Pinpoint the cell where the given text exists, returning its (x, y) midpoint coordinate. 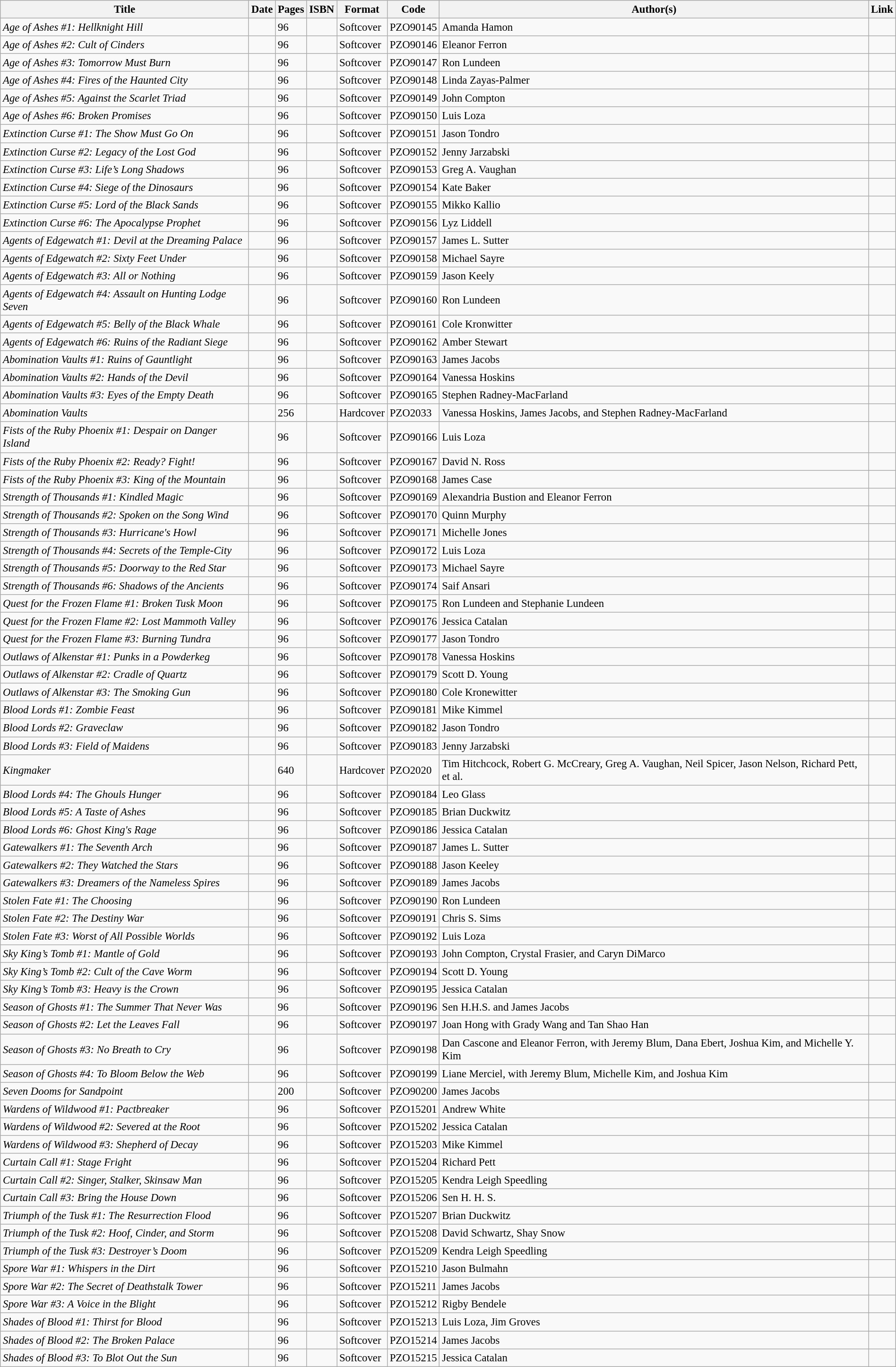
Abomination Vaults (125, 413)
Age of Ashes #3: Tomorrow Must Burn (125, 63)
PZO15206 (413, 1198)
PZO90200 (413, 1091)
Age of Ashes #1: Hellknight Hill (125, 27)
PZO90161 (413, 324)
Sen H.H.S. and James Jacobs (654, 1007)
Tim Hitchcock, Robert G. McCreary, Greg A. Vaughan, Neil Spicer, Jason Nelson, Richard Pett, et al. (654, 770)
PZO90176 (413, 622)
Eleanor Ferron (654, 45)
Richard Pett (654, 1162)
Extinction Curse #3: Life’s Long Shadows (125, 169)
Format (362, 9)
PZO90158 (413, 258)
PZO90168 (413, 479)
PZO90163 (413, 360)
Outlaws of Alkenstar #3: The Smoking Gun (125, 692)
Sen H. H. S. (654, 1198)
PZO90154 (413, 187)
Quest for the Frozen Flame #2: Lost Mammoth Valley (125, 622)
PZO90177 (413, 639)
PZO90192 (413, 936)
Extinction Curse #6: The Apocalypse Prophet (125, 223)
Triumph of the Tusk #3: Destroyer’s Doom (125, 1251)
Shades of Blood #2: The Broken Palace (125, 1340)
Michelle Jones (654, 533)
Pages (291, 9)
Blood Lords #6: Ghost King's Rage (125, 830)
Amber Stewart (654, 342)
Link (882, 9)
Extinction Curse #2: Legacy of the Lost God (125, 152)
Triumph of the Tusk #2: Hoof, Cinder, and Storm (125, 1233)
PZO90183 (413, 746)
PZO90173 (413, 568)
Agents of Edgewatch #1: Devil at the Dreaming Palace (125, 241)
PZO90159 (413, 276)
PZO15213 (413, 1322)
Agents of Edgewatch #6: Ruins of the Radiant Siege (125, 342)
PZO90164 (413, 378)
Abomination Vaults #3: Eyes of the Empty Death (125, 395)
Stephen Radney-MacFarland (654, 395)
Vanessa Hoskins, James Jacobs, and Stephen Radney-MacFarland (654, 413)
Alexandria Bustion and Eleanor Ferron (654, 497)
Gatewalkers #3: Dreamers of the Nameless Spires (125, 883)
PZO90180 (413, 692)
PZO2020 (413, 770)
Outlaws of Alkenstar #2: Cradle of Quartz (125, 675)
Luis Loza, Jim Groves (654, 1322)
Linda Zayas-Palmer (654, 80)
PZO15207 (413, 1216)
Outlaws of Alkenstar #1: Punks in a Powderkeg (125, 657)
Season of Ghosts #3: No Breath to Cry (125, 1049)
PZO90153 (413, 169)
PZO90189 (413, 883)
PZO90193 (413, 954)
PZO90165 (413, 395)
PZO15212 (413, 1304)
PZO90171 (413, 533)
PZO15208 (413, 1233)
PZO15203 (413, 1144)
Sky King’s Tomb #1: Mantle of Gold (125, 954)
PZO90152 (413, 152)
Date (262, 9)
Stolen Fate #3: Worst of All Possible Worlds (125, 936)
Quinn Murphy (654, 515)
PZO90186 (413, 830)
Quest for the Frozen Flame #1: Broken Tusk Moon (125, 604)
PZO90147 (413, 63)
Liane Merciel, with Jeremy Blum, Michelle Kim, and Joshua Kim (654, 1073)
PZO90199 (413, 1073)
Sky King’s Tomb #3: Heavy is the Crown (125, 989)
Strength of Thousands #2: Spoken on the Song Wind (125, 515)
Agents of Edgewatch #5: Belly of the Black Whale (125, 324)
Strength of Thousands #1: Kindled Magic (125, 497)
PZO90195 (413, 989)
Rigby Bendele (654, 1304)
Curtain Call #1: Stage Fright (125, 1162)
Leo Glass (654, 794)
Fists of the Ruby Phoenix #1: Despair on Danger Island (125, 438)
PZO90178 (413, 657)
Triumph of the Tusk #1: The Resurrection Flood (125, 1216)
Code (413, 9)
PZO90170 (413, 515)
Extinction Curse #1: The Show Must Go On (125, 134)
Wardens of Wildwood #3: Shepherd of Decay (125, 1144)
Blood Lords #3: Field of Maidens (125, 746)
PZO90184 (413, 794)
PZO90187 (413, 848)
PZO90174 (413, 586)
PZO90198 (413, 1049)
PZO15205 (413, 1180)
Wardens of Wildwood #2: Severed at the Root (125, 1127)
Title (125, 9)
Cole Kronwitter (654, 324)
Season of Ghosts #4: To Bloom Below the Web (125, 1073)
Strength of Thousands #5: Doorway to the Red Star (125, 568)
Curtain Call #3: Bring the House Down (125, 1198)
PZO15202 (413, 1127)
Blood Lords #1: Zombie Feast (125, 710)
Author(s) (654, 9)
PZO90156 (413, 223)
Spore War #3: A Voice in the Blight (125, 1304)
PZO90172 (413, 550)
Agents of Edgewatch #4: Assault on Hunting Lodge Seven (125, 300)
Fists of the Ruby Phoenix #3: King of the Mountain (125, 479)
John Compton, Crystal Frasier, and Caryn DiMarco (654, 954)
Extinction Curse #4: Siege of the Dinosaurs (125, 187)
256 (291, 413)
Sky King’s Tomb #2: Cult of the Cave Worm (125, 972)
PZO90175 (413, 604)
Age of Ashes #2: Cult of Cinders (125, 45)
Mikko Kallio (654, 205)
PZO90167 (413, 461)
Kingmaker (125, 770)
PZO90166 (413, 438)
James Case (654, 479)
Blood Lords #2: Graveclaw (125, 728)
Agents of Edgewatch #2: Sixty Feet Under (125, 258)
Seven Dooms for Sandpoint (125, 1091)
Abomination Vaults #1: Ruins of Gauntlight (125, 360)
Greg A. Vaughan (654, 169)
Shades of Blood #1: Thirst for Blood (125, 1322)
ISBN (322, 9)
Ron Lundeen and Stephanie Lundeen (654, 604)
PZO15210 (413, 1269)
Age of Ashes #6: Broken Promises (125, 116)
PZO15209 (413, 1251)
PZO90190 (413, 900)
640 (291, 770)
Strength of Thousands #4: Secrets of the Temple-City (125, 550)
Gatewalkers #2: They Watched the Stars (125, 865)
PZO90191 (413, 918)
Gatewalkers #1: The Seventh Arch (125, 848)
Age of Ashes #5: Against the Scarlet Triad (125, 98)
PZO90188 (413, 865)
PZO90151 (413, 134)
Stolen Fate #1: The Choosing (125, 900)
Strength of Thousands #3: Hurricane's Howl (125, 533)
Jason Bulmahn (654, 1269)
Spore War #2: The Secret of Deathstalk Tower (125, 1287)
PZO90196 (413, 1007)
Dan Cascone and Eleanor Ferron, with Jeremy Blum, Dana Ebert, Joshua Kim, and Michelle Y. Kim (654, 1049)
Wardens of Wildwood #1: Pactbreaker (125, 1109)
Agents of Edgewatch #3: All or Nothing (125, 276)
PZO90145 (413, 27)
Cole Kronewitter (654, 692)
PZO90157 (413, 241)
PZO90169 (413, 497)
Season of Ghosts #1: The Summer That Never Was (125, 1007)
Joan Hong with Grady Wang and Tan Shao Han (654, 1025)
PZO90160 (413, 300)
Kate Baker (654, 187)
PZO15211 (413, 1287)
PZO90155 (413, 205)
John Compton (654, 98)
Jason Keeley (654, 865)
Extinction Curse #5: Lord of the Black Sands (125, 205)
PZO15215 (413, 1358)
Age of Ashes #4: Fires of the Haunted City (125, 80)
200 (291, 1091)
PZO90150 (413, 116)
Jason Keely (654, 276)
PZO90162 (413, 342)
Amanda Hamon (654, 27)
PZO90179 (413, 675)
Season of Ghosts #2: Let the Leaves Fall (125, 1025)
Strength of Thousands #6: Shadows of the Ancients (125, 586)
David Schwartz, Shay Snow (654, 1233)
Stolen Fate #2: The Destiny War (125, 918)
Abomination Vaults #2: Hands of the Devil (125, 378)
Blood Lords #5: A Taste of Ashes (125, 812)
PZO90181 (413, 710)
PZO90197 (413, 1025)
Saif Ansari (654, 586)
Andrew White (654, 1109)
Shades of Blood #3: To Blot Out the Sun (125, 1358)
PZO90149 (413, 98)
PZO90146 (413, 45)
Chris S. Sims (654, 918)
PZO15201 (413, 1109)
PZO90182 (413, 728)
PZO90185 (413, 812)
PZO90148 (413, 80)
Quest for the Frozen Flame #3: Burning Tundra (125, 639)
PZO15204 (413, 1162)
Blood Lords #4: The Ghouls Hunger (125, 794)
Fists of the Ruby Phoenix #2: Ready? Fight! (125, 461)
PZO2033 (413, 413)
Curtain Call #2: Singer, Stalker, Skinsaw Man (125, 1180)
PZO15214 (413, 1340)
PZO90194 (413, 972)
Lyz Liddell (654, 223)
Spore War #1: Whispers in the Dirt (125, 1269)
David N. Ross (654, 461)
